Return the [X, Y] coordinate for the center point of the cell that contains the specified text.  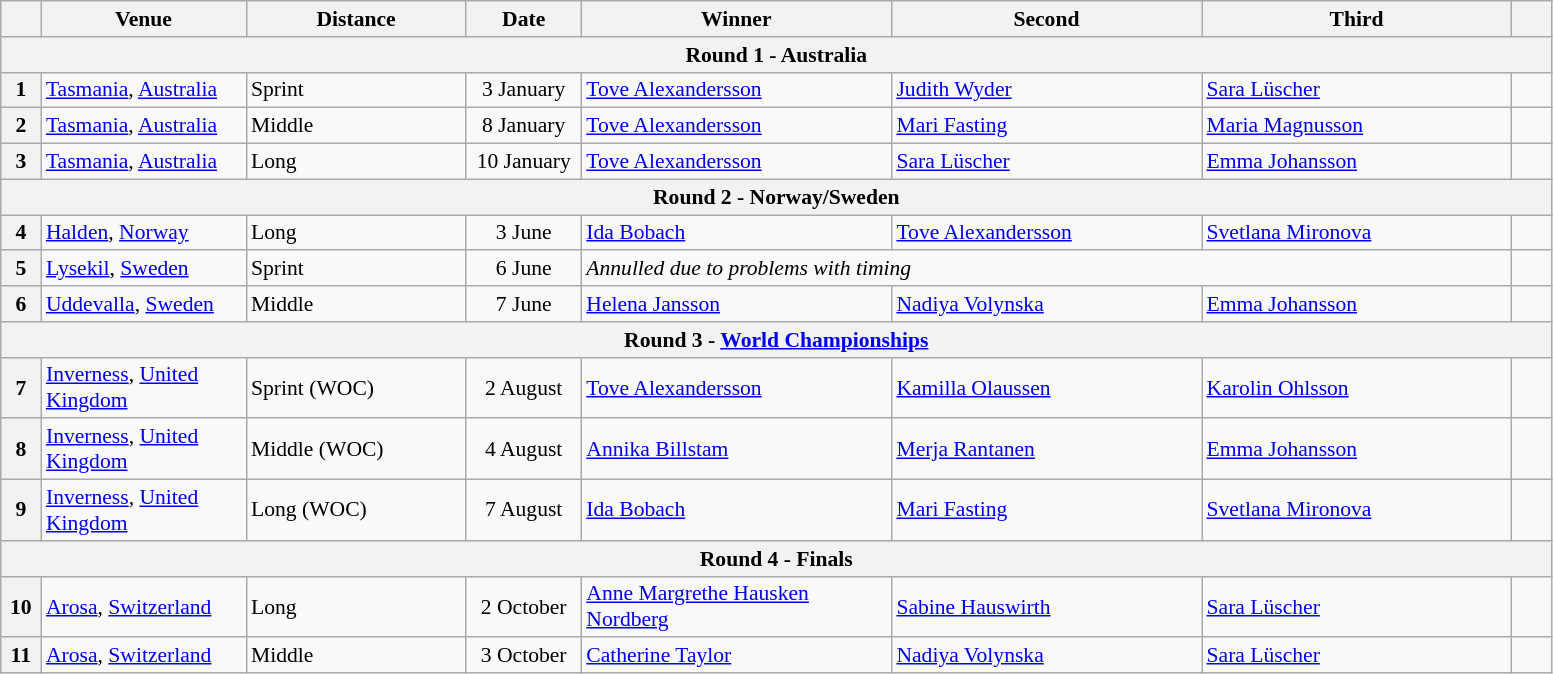
Annika Billstam [736, 450]
Anne Margrethe Hausken Nordberg [736, 606]
3 [21, 162]
Sprint (WOC) [356, 388]
Round 1 - Australia [776, 55]
Distance [356, 19]
Merja Rantanen [1046, 450]
Middle (WOC) [356, 450]
Second [1046, 19]
Third [1357, 19]
6 [21, 304]
2 August [524, 388]
3 October [524, 656]
Halden, Norway [144, 233]
Helena Jansson [736, 304]
10 [21, 606]
Annulled due to problems with timing [1046, 269]
Round 4 - Finals [776, 559]
Round 3 - World Championships [776, 340]
3 June [524, 233]
Winner [736, 19]
Catherine Taylor [736, 656]
Sabine Hauswirth [1046, 606]
4 [21, 233]
3 January [524, 90]
1 [21, 90]
Uddevalla, Sweden [144, 304]
Maria Magnusson [1357, 126]
2 [21, 126]
5 [21, 269]
Venue [144, 19]
6 June [524, 269]
Lysekil, Sweden [144, 269]
Round 2 - Norway/Sweden [776, 197]
2 October [524, 606]
8 January [524, 126]
9 [21, 510]
7 June [524, 304]
Karolin Ohlsson [1357, 388]
4 August [524, 450]
Kamilla Olaussen [1046, 388]
7 [21, 388]
10 January [524, 162]
8 [21, 450]
Date [524, 19]
Long (WOC) [356, 510]
11 [21, 656]
7 August [524, 510]
Judith Wyder [1046, 90]
